Detect which cell encompasses the target text, then output its [X, Y] center coordinate. 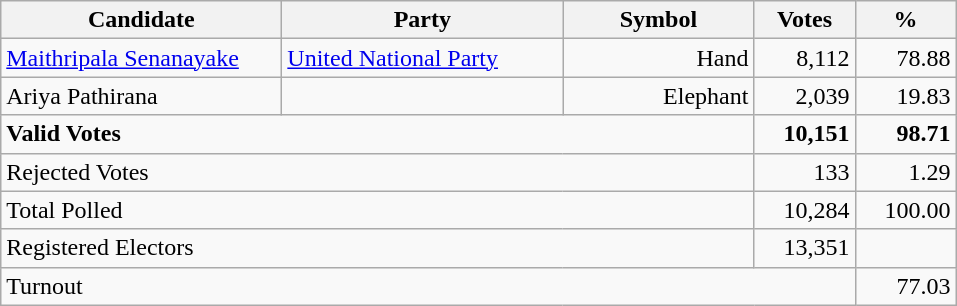
Party [422, 20]
2,039 [804, 96]
Ariya Pathirana [142, 96]
78.88 [906, 58]
Registered Electors [378, 248]
Total Polled [378, 210]
Rejected Votes [378, 172]
% [906, 20]
Elephant [658, 96]
Votes [804, 20]
10,284 [804, 210]
13,351 [804, 248]
77.03 [906, 286]
98.71 [906, 134]
Hand [658, 58]
Maithripala Senanayake [142, 58]
Valid Votes [378, 134]
133 [804, 172]
10,151 [804, 134]
1.29 [906, 172]
19.83 [906, 96]
8,112 [804, 58]
100.00 [906, 210]
United National Party [422, 58]
Candidate [142, 20]
Symbol [658, 20]
Turnout [428, 286]
